Extract the [X, Y] coordinate from the center of the cell holding the provided text.  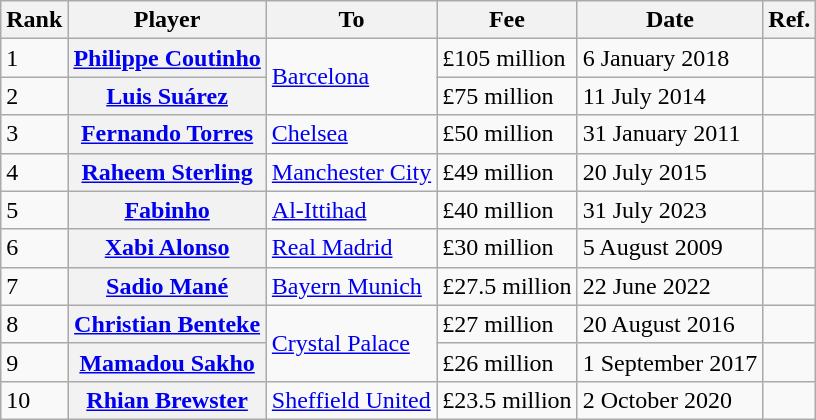
Raheem Sterling [167, 172]
1 [34, 58]
Luis Suárez [167, 96]
6 [34, 248]
£50 million [507, 134]
Fernando Torres [167, 134]
9 [34, 362]
Rank [34, 20]
20 August 2016 [670, 324]
Fabinho [167, 210]
£105 million [507, 58]
£30 million [507, 248]
£26 million [507, 362]
Bayern Munich [351, 286]
Crystal Palace [351, 343]
5 [34, 210]
7 [34, 286]
2 [34, 96]
To [351, 20]
2 October 2020 [670, 400]
£49 million [507, 172]
Al-Ittihad [351, 210]
22 June 2022 [670, 286]
1 September 2017 [670, 362]
Ref. [790, 20]
31 July 2023 [670, 210]
Chelsea [351, 134]
10 [34, 400]
Xabi Alonso [167, 248]
31 January 2011 [670, 134]
£75 million [507, 96]
Real Madrid [351, 248]
8 [34, 324]
£23.5 million [507, 400]
11 July 2014 [670, 96]
£40 million [507, 210]
4 [34, 172]
Philippe Coutinho [167, 58]
Player [167, 20]
£27 million [507, 324]
6 January 2018 [670, 58]
Sheffield United [351, 400]
Manchester City [351, 172]
20 July 2015 [670, 172]
£27.5 million [507, 286]
Sadio Mané [167, 286]
5 August 2009 [670, 248]
Rhian Brewster [167, 400]
Date [670, 20]
Mamadou Sakho [167, 362]
Fee [507, 20]
Christian Benteke [167, 324]
Barcelona [351, 77]
3 [34, 134]
